Return the [x, y] coordinate for the center point of the cell that contains the specified text.  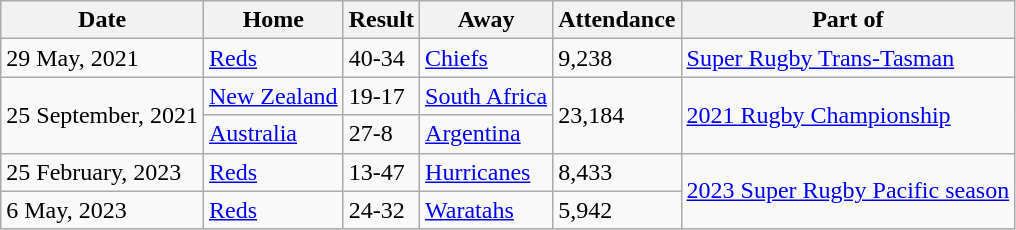
5,942 [617, 210]
Part of [848, 20]
Attendance [617, 20]
Hurricanes [486, 172]
8,433 [617, 172]
Chiefs [486, 58]
Argentina [486, 134]
2023 Super Rugby Pacific season [848, 191]
25 February, 2023 [102, 172]
Super Rugby Trans-Tasman [848, 58]
24-32 [381, 210]
13-47 [381, 172]
Result [381, 20]
Australia [273, 134]
New Zealand [273, 96]
23,184 [617, 115]
Date [102, 20]
South Africa [486, 96]
25 September, 2021 [102, 115]
6 May, 2023 [102, 210]
2021 Rugby Championship [848, 115]
27-8 [381, 134]
19-17 [381, 96]
29 May, 2021 [102, 58]
9,238 [617, 58]
Waratahs [486, 210]
40-34 [381, 58]
Home [273, 20]
Away [486, 20]
